For the text-containing cell, return its midpoint in [X, Y] coordinate format. 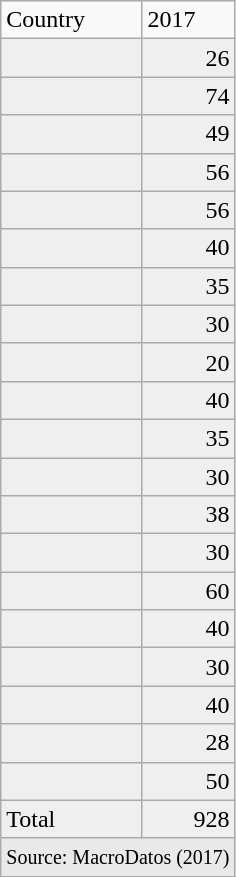
Source: MacroDatos (2017) [118, 857]
49 [188, 134]
26 [188, 58]
60 [188, 591]
50 [188, 781]
20 [188, 362]
38 [188, 515]
Total [72, 819]
74 [188, 96]
28 [188, 743]
928 [188, 819]
2017 [188, 20]
Country [72, 20]
